Return the (x, y) coordinate for the center point of the cell that contains the specified text.  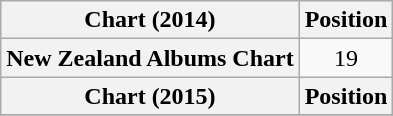
New Zealand Albums Chart (150, 58)
Chart (2015) (150, 96)
Chart (2014) (150, 20)
19 (346, 58)
